Return (X, Y) of the center of cell containing provided text 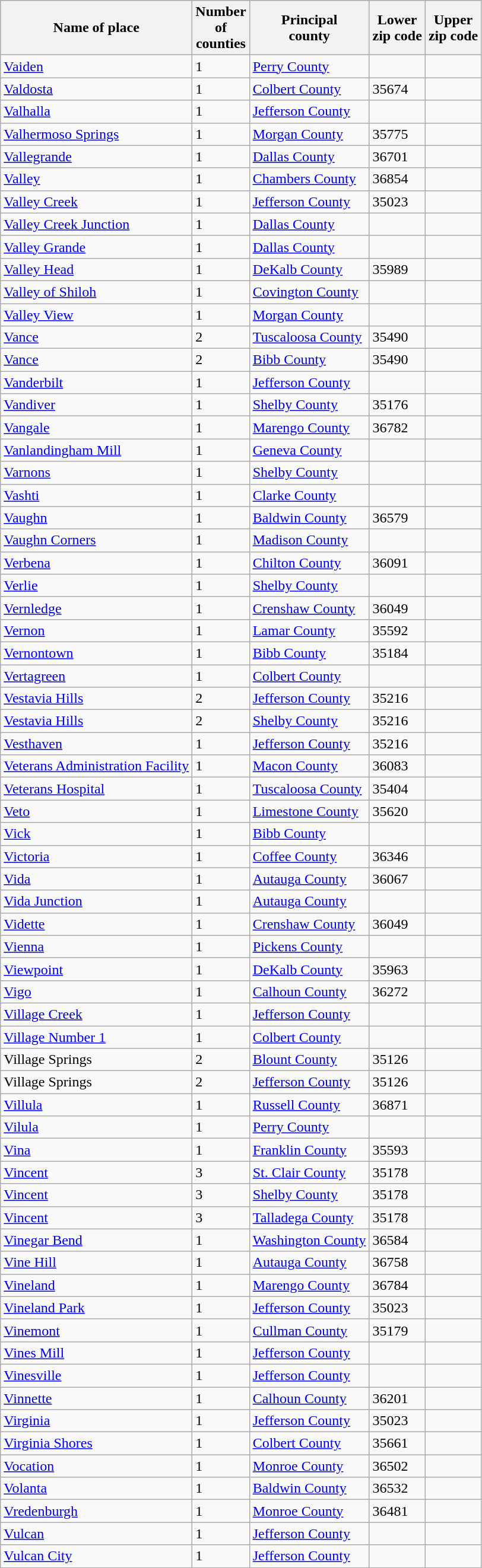
Vida Junction (96, 901)
Russell County (309, 1105)
Verbena (96, 563)
Franklin County (309, 1150)
Vaiden (96, 66)
Blount County (309, 1060)
Washington County (309, 1240)
Veto (96, 811)
Vinnette (96, 1398)
36579 (397, 518)
Vick (96, 834)
Vernledge (96, 608)
35963 (397, 969)
Valdosta (96, 89)
Victoria (96, 856)
35989 (397, 269)
36067 (397, 879)
Villula (96, 1105)
Valley Creek Junction (96, 224)
35593 (397, 1150)
Vidette (96, 924)
Vulcan City (96, 1556)
Vernon (96, 630)
Varnons (96, 473)
Cullman County (309, 1330)
Valley View (96, 315)
Vertagreen (96, 675)
36782 (397, 428)
Veterans Administration Facility (96, 766)
Vinesville (96, 1375)
Vanlandingham Mill (96, 450)
Valhermoso Springs (96, 134)
Virginia Shores (96, 1443)
36784 (397, 1285)
36701 (397, 157)
Valley Grande (96, 247)
Clarke County (309, 495)
36272 (397, 992)
Upper zip code (453, 28)
Pickens County (309, 946)
Vineland Park (96, 1308)
Volanta (96, 1489)
Chambers County (309, 179)
Veterans Hospital (96, 789)
Vallegrande (96, 157)
Coffee County (309, 856)
Vashti (96, 495)
Vienna (96, 946)
Vigo (96, 992)
Valley Head (96, 269)
Lower zip code (397, 28)
35592 (397, 630)
Vida (96, 879)
35620 (397, 811)
Chilton County (309, 563)
Vesthaven (96, 744)
Vandiver (96, 405)
Vinemont (96, 1330)
Geneva County (309, 450)
36481 (397, 1511)
Village Number 1 (96, 1037)
35775 (397, 134)
Principalcounty (309, 28)
Talladega County (309, 1218)
Vilula (96, 1127)
Vernontown (96, 653)
35176 (397, 405)
35179 (397, 1330)
36502 (397, 1466)
Vine Hill (96, 1263)
St. Clair County (309, 1172)
Vulcan (96, 1534)
Name of place (96, 28)
Vinegar Bend (96, 1240)
36871 (397, 1105)
36083 (397, 766)
Vredenburgh (96, 1511)
Village Creek (96, 1014)
36584 (397, 1240)
36201 (397, 1398)
36854 (397, 179)
36532 (397, 1489)
Vangale (96, 428)
Virginia (96, 1421)
Numberofcounties (221, 28)
Vanderbilt (96, 383)
35661 (397, 1443)
Valley (96, 179)
Verlie (96, 585)
Vineland (96, 1285)
Vines Mill (96, 1353)
36758 (397, 1263)
36091 (397, 563)
Lamar County (309, 630)
Vocation (96, 1466)
35404 (397, 789)
Vaughn (96, 518)
Vina (96, 1150)
Valley Creek (96, 202)
Vaughn Corners (96, 540)
Macon County (309, 766)
Madison County (309, 540)
Limestone County (309, 811)
36346 (397, 856)
35184 (397, 653)
35674 (397, 89)
Valley of Shiloh (96, 292)
Covington County (309, 292)
Valhalla (96, 111)
Viewpoint (96, 969)
